Return (X, Y) of the center of cell containing provided text 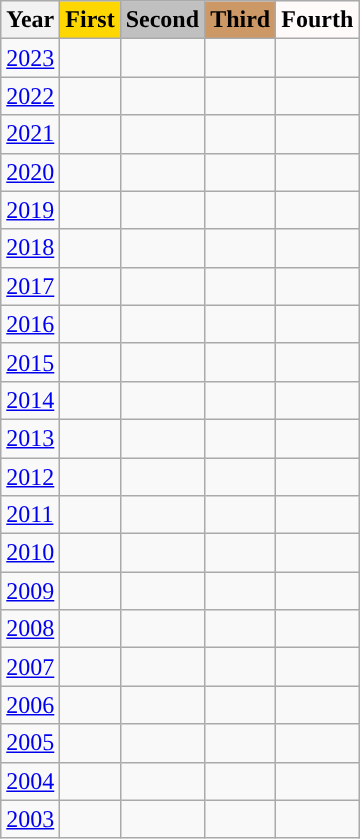
Second (162, 20)
2016 (30, 324)
Fourth (318, 20)
2012 (30, 477)
2007 (30, 667)
2010 (30, 553)
2022 (30, 96)
2003 (30, 819)
2004 (30, 781)
2008 (30, 629)
2015 (30, 362)
2006 (30, 705)
2013 (30, 438)
2021 (30, 134)
Third (240, 20)
2017 (30, 286)
2005 (30, 743)
Year (30, 20)
2018 (30, 248)
2020 (30, 172)
2011 (30, 515)
2019 (30, 210)
First (90, 20)
2009 (30, 591)
2023 (30, 58)
2014 (30, 400)
